For the text-containing cell, return its midpoint in [X, Y] coordinate format. 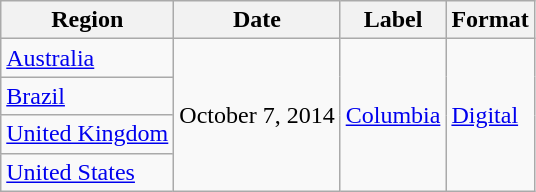
Date [257, 20]
Region [88, 20]
Label [393, 20]
Format [490, 20]
United States [88, 172]
October 7, 2014 [257, 115]
Columbia [393, 115]
Australia [88, 58]
Brazil [88, 96]
Digital [490, 115]
United Kingdom [88, 134]
